Return the (x, y) coordinate for the center point of the cell that contains the specified text.  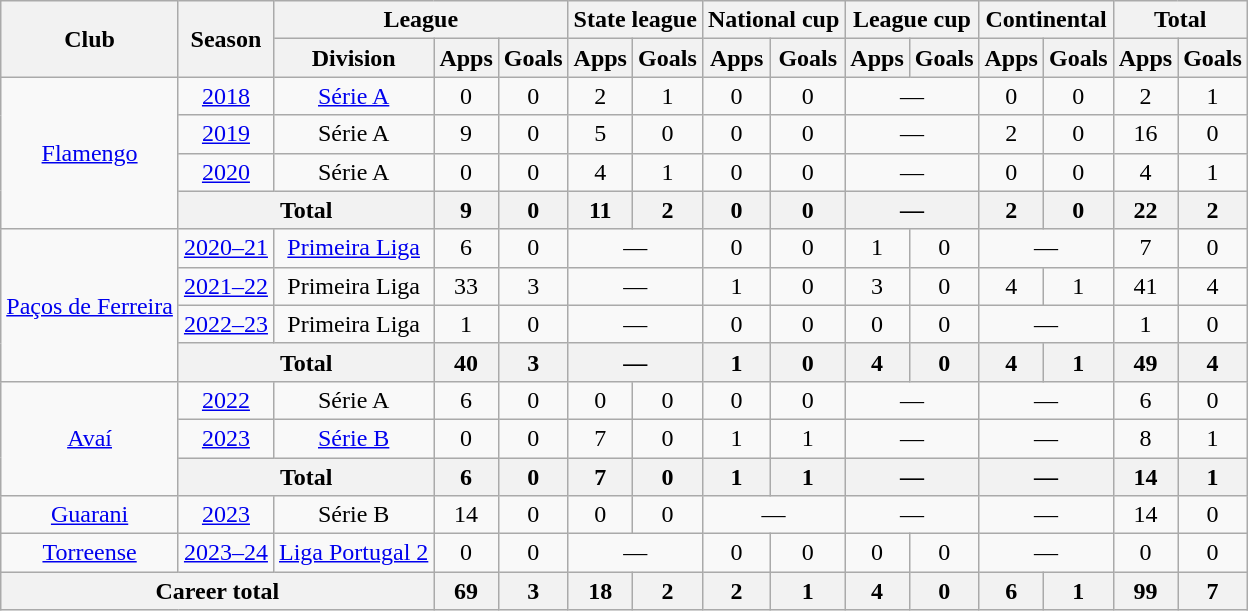
Torreense (90, 553)
National cup (773, 20)
League cup (912, 20)
99 (1145, 591)
Paços de Ferreira (90, 305)
Career total (218, 591)
Season (226, 39)
Club (90, 39)
State league (635, 20)
Flamengo (90, 153)
Division (353, 58)
2020 (226, 172)
2019 (226, 134)
2023–24 (226, 553)
Avaí (90, 438)
49 (1145, 362)
8 (1145, 438)
33 (466, 286)
Guarani (90, 515)
18 (600, 591)
Liga Portugal 2 (353, 553)
League (420, 20)
2022–23 (226, 324)
2018 (226, 96)
69 (466, 591)
2020–21 (226, 248)
16 (1145, 134)
41 (1145, 286)
40 (466, 362)
2021–22 (226, 286)
22 (1145, 210)
2022 (226, 400)
Continental (1046, 20)
11 (600, 210)
5 (600, 134)
